Search for the cell housing the specified text and yield its [X, Y] center coordinate. 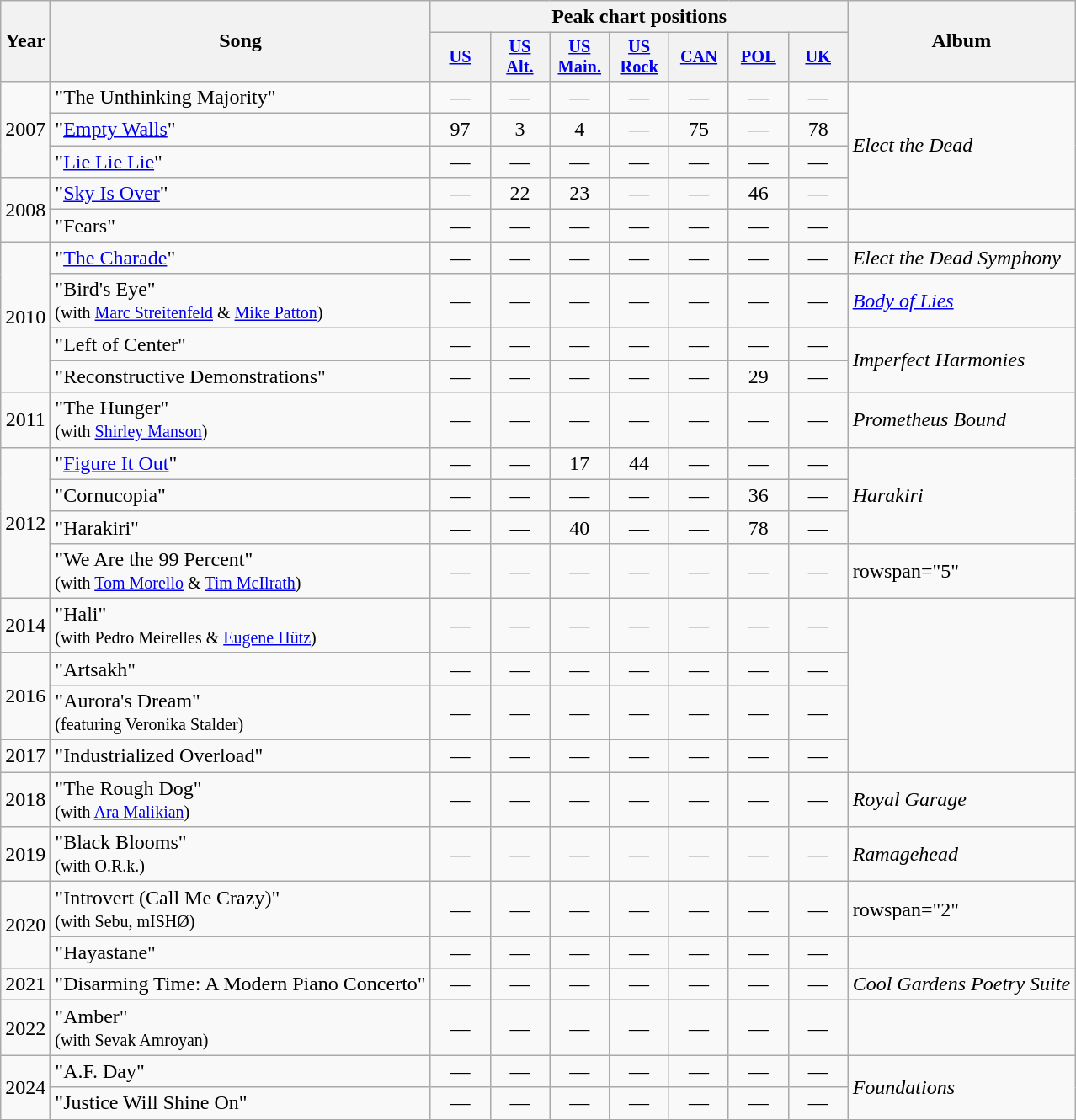
Imperfect Harmonies [961, 360]
Ramagehead [961, 854]
2016 [25, 696]
4 [579, 130]
"The Hunger"(with Shirley Manson) [241, 419]
"Introvert (Call Me Crazy)"(with Sebu, mISHØ) [241, 909]
"Artsakh" [241, 669]
2017 [25, 756]
2021 [25, 984]
"Amber"(with Sevak Amroyan) [241, 1027]
"We Are the 99 Percent"(with Tom Morello & Tim McIlrath) [241, 571]
Harakiri [961, 495]
2007 [25, 129]
"Cornucopia" [241, 495]
23 [579, 194]
2010 [25, 317]
75 [699, 130]
22 [520, 194]
"The Charade" [241, 258]
Cool Gardens Poetry Suite [961, 984]
44 [640, 463]
97 [460, 130]
UK [818, 57]
"The Rough Dog"(with Ara Malikian) [241, 800]
"Hali"(with Pedro Meirelles & Eugene Hütz) [241, 625]
3 [520, 130]
Prometheus Bound [961, 419]
"Reconstructive Demonstrations" [241, 376]
USMain. [579, 57]
rowspan="5" [961, 571]
29 [758, 376]
"Black Blooms"(with O.R.k.) [241, 854]
46 [758, 194]
2024 [25, 1087]
"Figure It Out" [241, 463]
USAlt. [520, 57]
"Disarming Time: A Modern Piano Concerto" [241, 984]
2011 [25, 419]
Year [25, 41]
2019 [25, 854]
2020 [25, 925]
2012 [25, 522]
Body of Lies [961, 301]
"Aurora's Dream"(featuring Veronika Stalder) [241, 712]
"Left of Center" [241, 344]
36 [758, 495]
Album [961, 41]
"Sky Is Over" [241, 194]
"Industrialized Overload" [241, 756]
2022 [25, 1027]
POL [758, 57]
"Harakiri" [241, 527]
Foundations [961, 1087]
2018 [25, 800]
US [460, 57]
17 [579, 463]
CAN [699, 57]
"Hayastane" [241, 952]
"Fears" [241, 226]
"Lie Lie Lie" [241, 162]
"The Unthinking Majority" [241, 97]
Elect the Dead [961, 145]
40 [579, 527]
"A.F. Day" [241, 1071]
"Empty Walls" [241, 130]
Elect the Dead Symphony [961, 258]
"Justice Will Shine On" [241, 1103]
Royal Garage [961, 800]
"Bird's Eye"(with Marc Streitenfeld & Mike Patton) [241, 301]
rowspan="2" [961, 909]
2014 [25, 625]
2008 [25, 210]
Song [241, 41]
Peak chart positions [639, 17]
USRock [640, 57]
